Identify which cell holds the provided text, then report its (x, y) central coordinate. 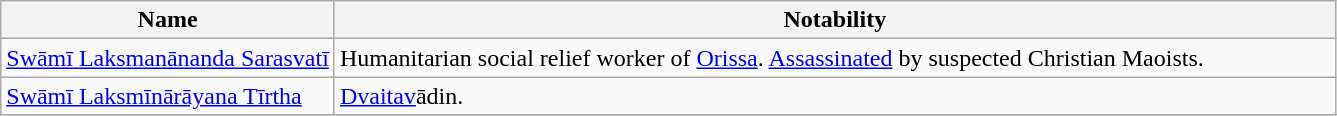
Notability (834, 20)
Swāmī Laksmanānanda Sarasvatī (168, 58)
Swāmī Laksmīnārāyana Tīrtha (168, 96)
Name (168, 20)
Humanitarian social relief worker of Orissa. Assassinated by suspected Christian Maoists. (834, 58)
Dvaitavādin. (834, 96)
